Identify which cell holds the provided text, then report its (x, y) central coordinate. 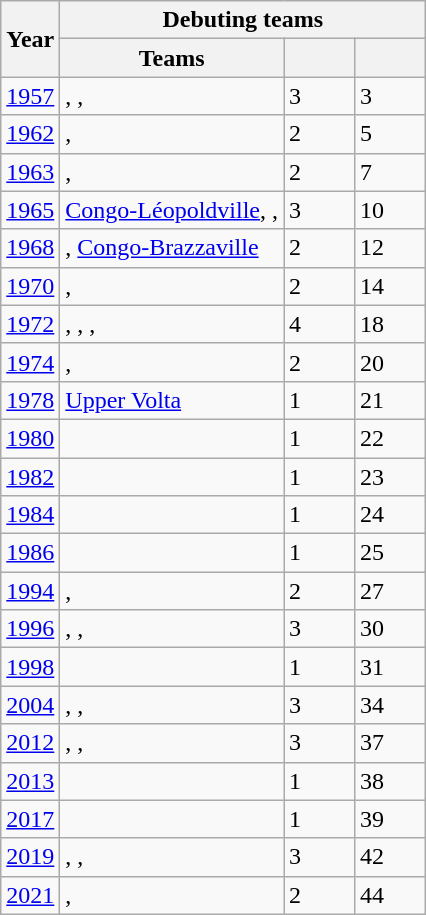
1957 (30, 96)
4 (320, 324)
2017 (30, 819)
1996 (30, 629)
27 (390, 591)
14 (390, 286)
1986 (30, 553)
1982 (30, 477)
2004 (30, 705)
1974 (30, 362)
21 (390, 400)
34 (390, 705)
Debuting teams (243, 20)
, Congo-Brazzaville (172, 248)
2021 (30, 895)
1978 (30, 400)
25 (390, 553)
2013 (30, 781)
39 (390, 819)
1980 (30, 438)
2012 (30, 743)
1962 (30, 134)
, , , (172, 324)
42 (390, 857)
23 (390, 477)
31 (390, 667)
18 (390, 324)
2019 (30, 857)
10 (390, 210)
Year (30, 39)
1970 (30, 286)
38 (390, 781)
22 (390, 438)
7 (390, 172)
20 (390, 362)
Upper Volta (172, 400)
1972 (30, 324)
1965 (30, 210)
30 (390, 629)
12 (390, 248)
37 (390, 743)
1968 (30, 248)
Congo-Léopoldville, , (172, 210)
1963 (30, 172)
Teams (172, 58)
44 (390, 895)
1998 (30, 667)
5 (390, 134)
1984 (30, 515)
24 (390, 515)
1994 (30, 591)
